Locate the cell with the specified text and output its [x, y] center coordinate. 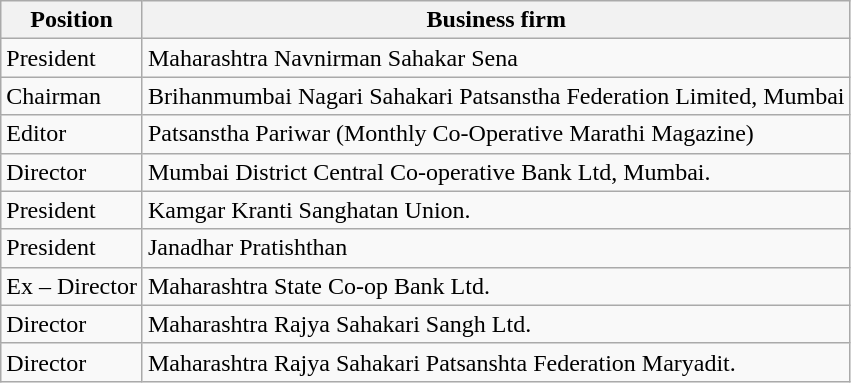
Maharashtra Rajya Sahakari Patsanshta Federation Maryadit. [496, 362]
Editor [72, 134]
Business firm [496, 20]
Kamgar Kranti Sanghatan Union. [496, 210]
Maharashtra Rajya Sahakari Sangh Ltd. [496, 324]
Chairman [72, 96]
Janadhar Pratishthan [496, 248]
Brihanmumbai Nagari Sahakari Patsanstha Federation Limited, Mumbai [496, 96]
Mumbai District Central Co-operative Bank Ltd, Mumbai. [496, 172]
Position [72, 20]
Ex – Director [72, 286]
Maharashtra Navnirman Sahakar Sena [496, 58]
Maharashtra State Co-op Bank Ltd. [496, 286]
Patsanstha Pariwar (Monthly Co-Operative Marathi Magazine) [496, 134]
